From the cell containing the given text, extract its center point as [X, Y] coordinate. 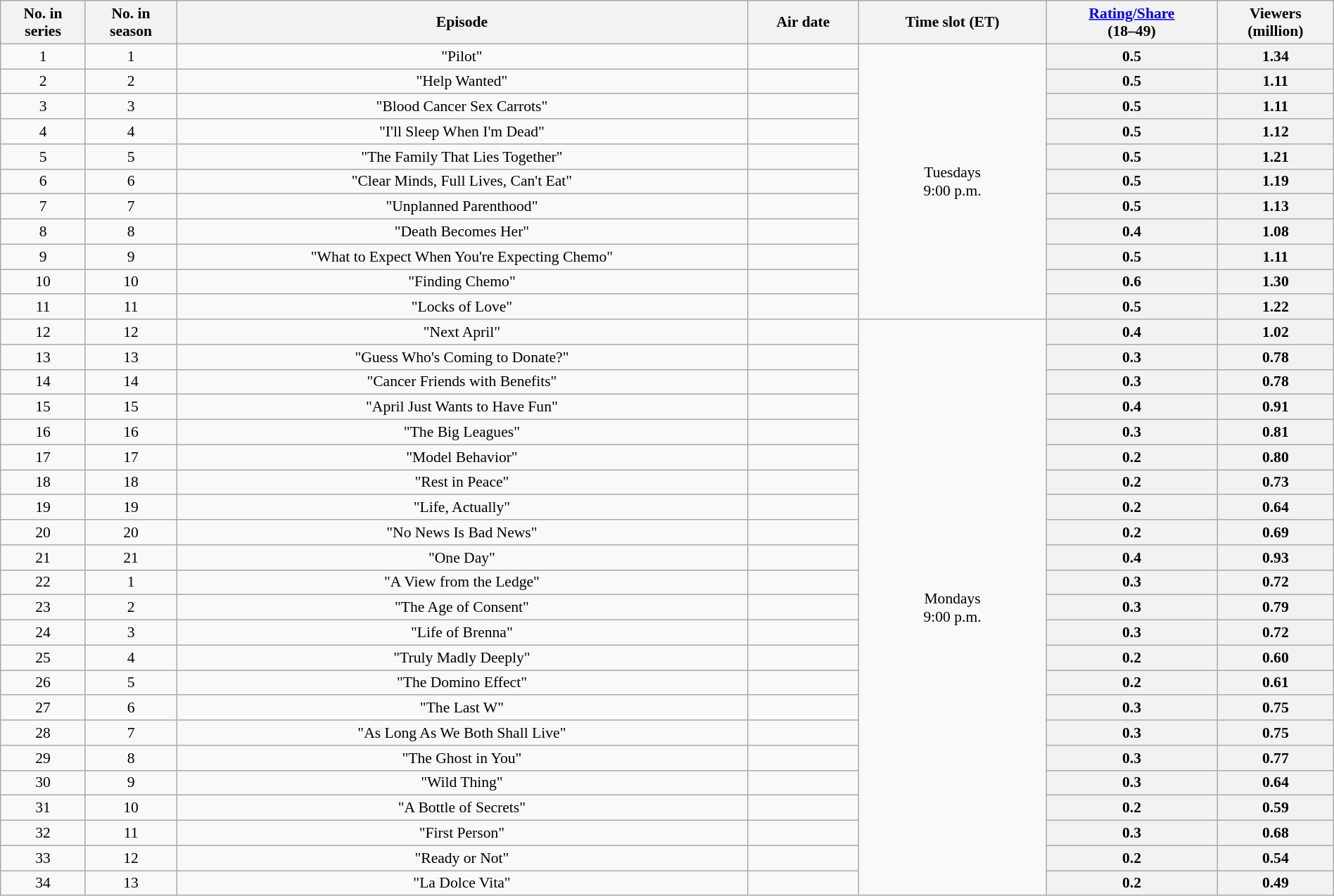
"Life of Brenna" [462, 633]
"The Last W" [462, 708]
1.02 [1275, 332]
33 [44, 858]
23 [44, 608]
"The Ghost in You" [462, 758]
"Truly Madly Deeply" [462, 658]
"No News Is Bad News" [462, 532]
0.49 [1275, 883]
Air date [803, 23]
"Help Wanted" [462, 82]
1.13 [1275, 207]
"One Day" [462, 558]
34 [44, 883]
Episode [462, 23]
"The Domino Effect" [462, 683]
1.34 [1275, 56]
27 [44, 708]
"The Big Leagues" [462, 433]
22 [44, 582]
1.30 [1275, 282]
"A View from the Ledge" [462, 582]
"The Family That Lies Together" [462, 157]
0.60 [1275, 658]
"Model Behavior" [462, 457]
No. in season [131, 23]
"Ready or Not" [462, 858]
0.61 [1275, 683]
0.81 [1275, 433]
0.68 [1275, 833]
0.80 [1275, 457]
"Guess Who's Coming to Donate?" [462, 357]
0.73 [1275, 482]
"As Long As We Both Shall Live" [462, 733]
"A Bottle of Secrets" [462, 808]
26 [44, 683]
0.77 [1275, 758]
"Wild Thing" [462, 783]
Rating/Share(18–49) [1132, 23]
"Locks of Love" [462, 307]
"Clear Minds, Full Lives, Can't Eat" [462, 181]
"Rest in Peace" [462, 482]
0.69 [1275, 532]
"The Age of Consent" [462, 608]
0.79 [1275, 608]
0.54 [1275, 858]
"Unplanned Parenthood" [462, 207]
1.19 [1275, 181]
29 [44, 758]
1.12 [1275, 132]
"What to Expect When You're Expecting Chemo" [462, 257]
31 [44, 808]
"I'll Sleep When I'm Dead" [462, 132]
32 [44, 833]
"Blood Cancer Sex Carrots" [462, 107]
0.91 [1275, 407]
"Cancer Friends with Benefits" [462, 382]
0.59 [1275, 808]
1.08 [1275, 232]
1.21 [1275, 157]
24 [44, 633]
"La Dolce Vita" [462, 883]
25 [44, 658]
"April Just Wants to Have Fun" [462, 407]
"Pilot" [462, 56]
No. in series [44, 23]
"Death Becomes Her" [462, 232]
"First Person" [462, 833]
28 [44, 733]
0.6 [1132, 282]
0.93 [1275, 558]
"Life, Actually" [462, 508]
Time slot (ET) [953, 23]
Viewers(million) [1275, 23]
"Next April" [462, 332]
"Finding Chemo" [462, 282]
30 [44, 783]
Mondays9:00 p.m. [953, 608]
Tuesdays9:00 p.m. [953, 181]
1.22 [1275, 307]
